Scan for the cell matching the given text and deliver its [X, Y] coordinate at center. 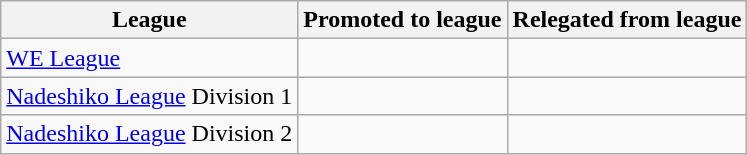
Nadeshiko League Division 1 [150, 96]
Relegated from league [627, 20]
WE League [150, 58]
Promoted to league [402, 20]
Nadeshiko League Division 2 [150, 134]
League [150, 20]
